Scan for the cell matching the given text and deliver its (x, y) coordinate at center. 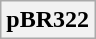
pBR322 (48, 20)
